Capture the cell that displays the provided text and extract its [X, Y] central coordinate. 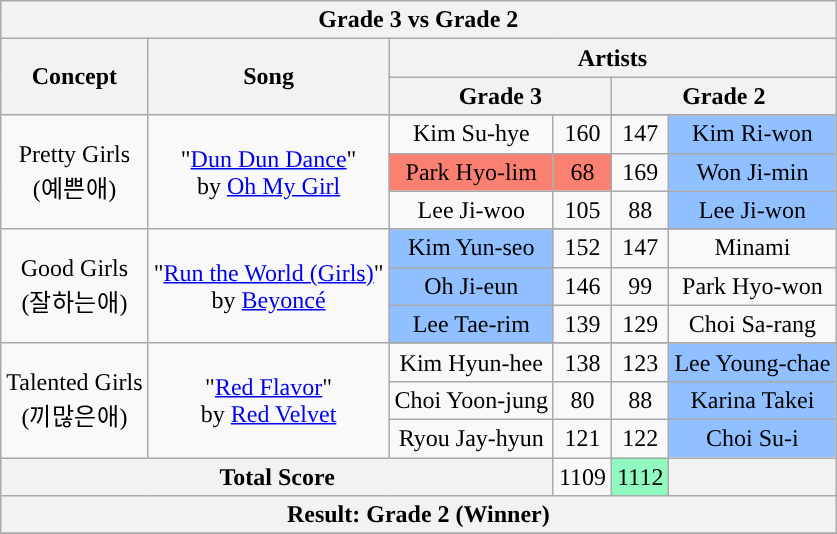
Good Girls(잘하는애) [74, 286]
Won Ji-min [752, 172]
99 [640, 286]
"Dun Dun Dance"by Oh My Girl [268, 172]
123 [640, 362]
Talented Girls(끼많은애) [74, 400]
169 [640, 172]
Oh Ji-eun [471, 286]
Karina Takei [752, 400]
Result: Grade 2 (Winner) [418, 515]
Choi Yoon-jung [471, 400]
68 [582, 172]
Grade 3 vs Grade 2 [418, 20]
80 [582, 400]
Ryou Jay-hyun [471, 438]
Kim Ri-won [752, 134]
Kim Hyun-hee [471, 362]
Lee Ji-won [752, 210]
Lee Tae-rim [471, 324]
105 [582, 210]
Song [268, 77]
160 [582, 134]
122 [640, 438]
Park Hyo-lim [471, 172]
Grade 2 [724, 96]
Artists [612, 58]
152 [582, 248]
"Run the World (Girls)"by Beyoncé [268, 286]
Kim Su-hye [471, 134]
Grade 3 [500, 96]
Park Hyo-won [752, 286]
Concept [74, 77]
Choi Su-i [752, 438]
Minami [752, 248]
121 [582, 438]
146 [582, 286]
Total Score [278, 477]
"Red Flavor"by Red Velvet [268, 400]
1112 [640, 477]
129 [640, 324]
Kim Yun-seo [471, 248]
138 [582, 362]
139 [582, 324]
Lee Young-chae [752, 362]
Lee Ji-woo [471, 210]
1109 [582, 477]
Choi Sa-rang [752, 324]
Pretty Girls(예쁜애) [74, 172]
